Provide the (X, Y) coordinate of the cell's center where the given text is located.  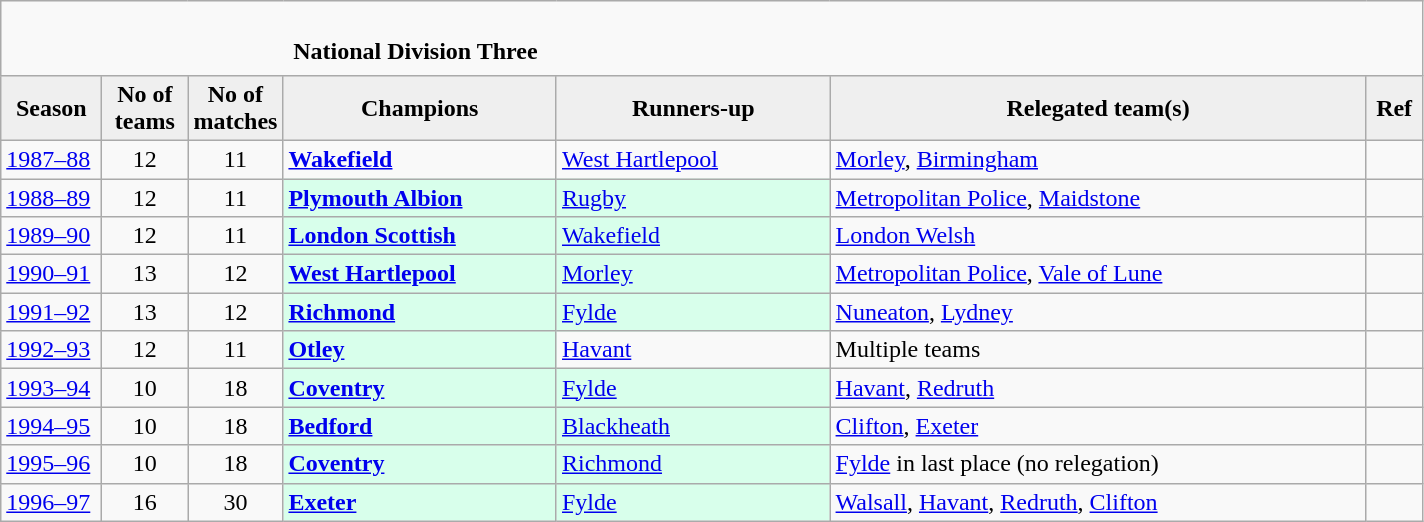
Champions (420, 108)
Clifton, Exeter (1098, 426)
1990–91 (52, 274)
Fylde in last place (no relegation) (1098, 464)
Havant, Redruth (1098, 388)
Morley, Birmingham (1098, 159)
1993–94 (52, 388)
1989–90 (52, 236)
London Welsh (1098, 236)
Metropolitan Police, Vale of Lune (1098, 274)
Bedford (420, 426)
Otley (420, 350)
1988–89 (52, 197)
Season (52, 108)
Metropolitan Police, Maidstone (1098, 197)
London Scottish (420, 236)
Plymouth Albion (420, 197)
Relegated team(s) (1098, 108)
1992–93 (52, 350)
16 (145, 502)
Morley (693, 274)
Exeter (420, 502)
No of teams (145, 108)
Nuneaton, Lydney (1098, 312)
Rugby (693, 197)
30 (236, 502)
1995–96 (52, 464)
No of matches (236, 108)
Ref (1394, 108)
Blackheath (693, 426)
1994–95 (52, 426)
1996–97 (52, 502)
1987–88 (52, 159)
1991–92 (52, 312)
Multiple teams (1098, 350)
Runners-up (693, 108)
Havant (693, 350)
Walsall, Havant, Redruth, Clifton (1098, 502)
